Detect which cell encompasses the target text, then output its [X, Y] center coordinate. 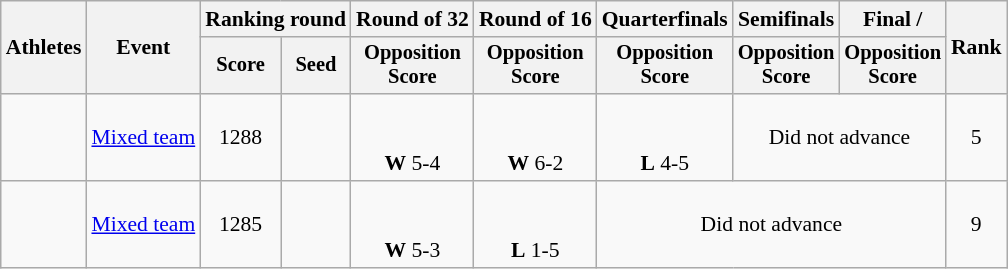
L 4-5 [665, 138]
Round of 16 [536, 19]
W 5-3 [412, 224]
Athletes [44, 48]
9 [976, 224]
Final / [892, 19]
W 5-4 [412, 138]
Event [143, 48]
Round of 32 [412, 19]
Ranking round [276, 19]
Score [240, 66]
W 6-2 [536, 138]
1285 [240, 224]
Rank [976, 48]
Semifinals [786, 19]
Seed [316, 66]
Quarterfinals [665, 19]
L 1-5 [536, 224]
1288 [240, 138]
5 [976, 138]
